Return the [X, Y] coordinate for the center point of the cell that contains the specified text.  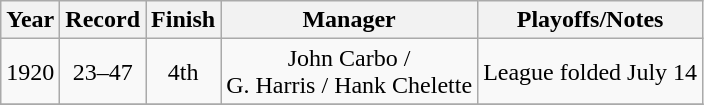
John Carbo / G. Harris / Hank Chelette [350, 72]
Manager [350, 20]
4th [184, 72]
Record [103, 20]
League folded July 14 [590, 72]
1920 [30, 72]
Finish [184, 20]
Year [30, 20]
Playoffs/Notes [590, 20]
23–47 [103, 72]
